Search for the cell housing the specified text and yield its (X, Y) center coordinate. 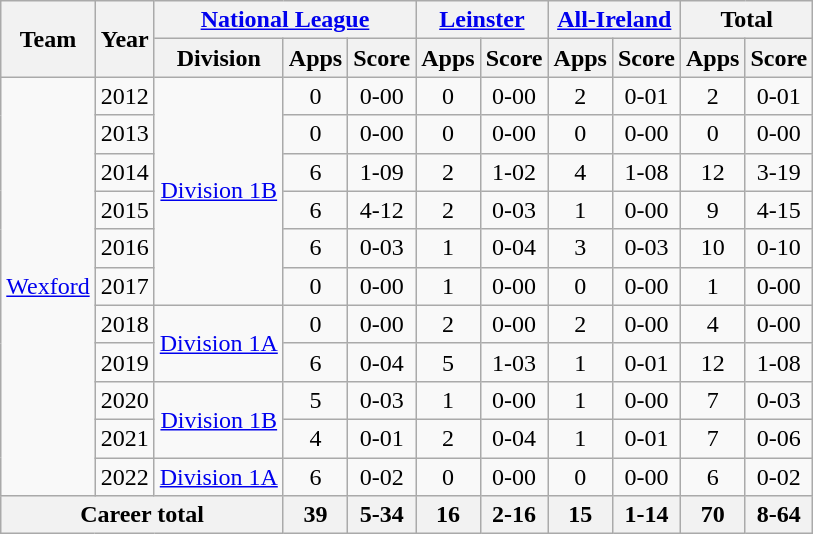
1-14 (646, 515)
2019 (124, 362)
All-Ireland (614, 20)
Division (218, 58)
0-10 (779, 248)
2017 (124, 286)
2-16 (514, 515)
2014 (124, 172)
39 (315, 515)
2016 (124, 248)
National League (284, 20)
Wexford (48, 286)
3-19 (779, 172)
Team (48, 39)
8-64 (779, 515)
Career total (142, 515)
2022 (124, 477)
2021 (124, 438)
Year (124, 39)
16 (448, 515)
3 (580, 248)
2015 (124, 210)
Total (746, 20)
9 (712, 210)
4-12 (382, 210)
4-15 (779, 210)
2013 (124, 134)
1-02 (514, 172)
1-03 (514, 362)
0-06 (779, 438)
70 (712, 515)
1-09 (382, 172)
5-34 (382, 515)
2012 (124, 96)
15 (580, 515)
10 (712, 248)
Leinster (482, 20)
2020 (124, 400)
2018 (124, 324)
